Detect which cell encompasses the target text, then output its [x, y] center coordinate. 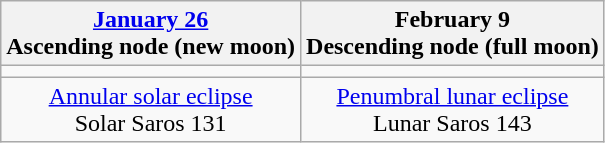
Annular solar eclipseSolar Saros 131 [151, 110]
January 26Ascending node (new moon) [151, 34]
Penumbral lunar eclipseLunar Saros 143 [453, 110]
February 9Descending node (full moon) [453, 34]
